Determine the (x, y) coordinate at the center of the cell enclosing the given text.  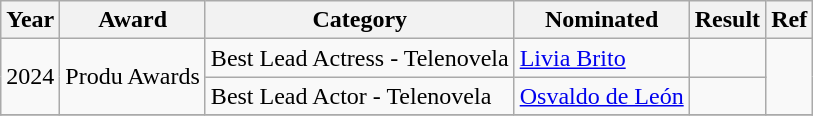
Livia Brito (602, 58)
Nominated (602, 20)
Result (727, 20)
Year (30, 20)
Osvaldo de León (602, 96)
Best Lead Actor - Telenovela (360, 96)
Category (360, 20)
Award (133, 20)
Produ Awards (133, 77)
2024 (30, 77)
Ref (790, 20)
Best Lead Actress - Telenovela (360, 58)
